Return the [x, y] coordinate for the center point of the cell that contains the specified text.  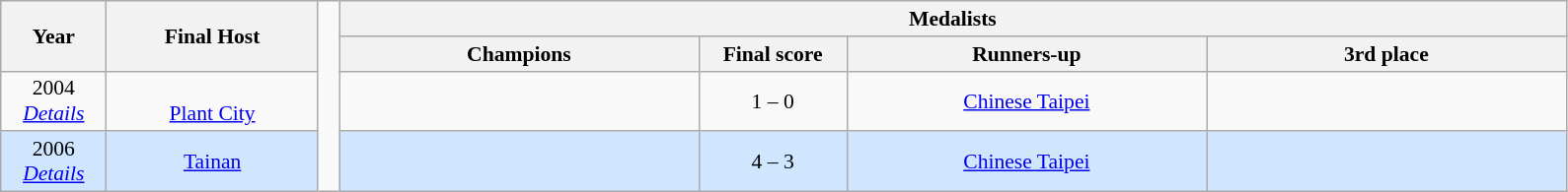
4 – 3 [773, 161]
Medalists [953, 19]
Final Host [212, 35]
Plant City [212, 100]
Final score [773, 54]
3rd place [1387, 54]
Tainan [212, 161]
Year [53, 35]
1 – 0 [773, 100]
2004Details [53, 100]
2006Details [53, 161]
Champions [519, 54]
Runners-up [1026, 54]
